Pinpoint the cell where the given text exists, returning its (x, y) midpoint coordinate. 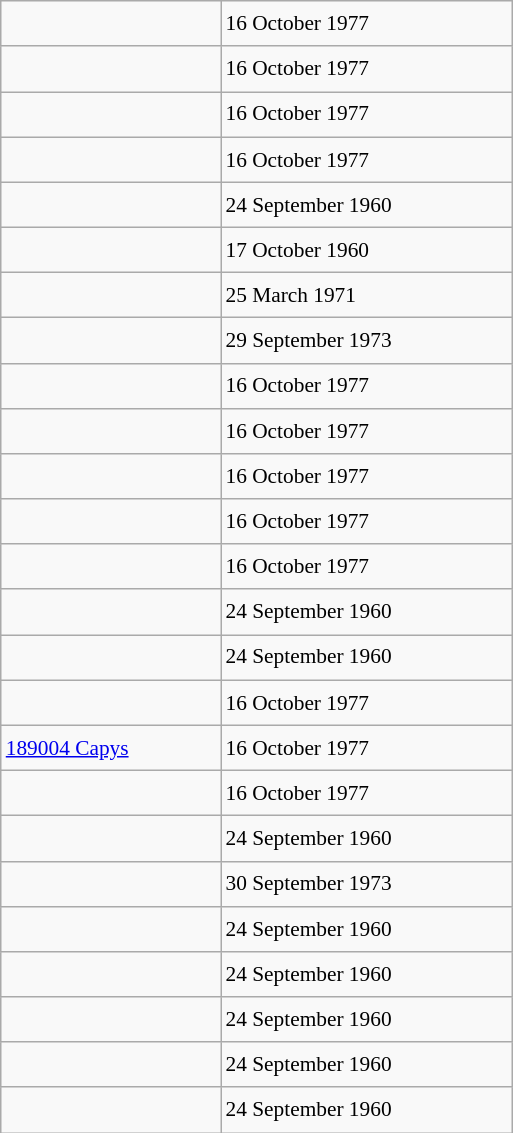
29 September 1973 (366, 340)
17 October 1960 (366, 250)
25 March 1971 (366, 296)
189004 Capys (111, 748)
30 September 1973 (366, 884)
